Scan for the cell matching the given text and deliver its (X, Y) coordinate at center. 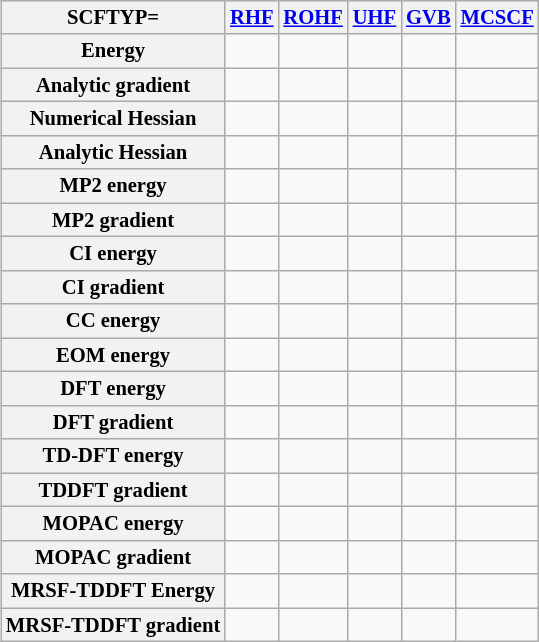
Energy (113, 51)
MP2 gradient (113, 220)
GVB (428, 17)
Numerical Hessian (113, 119)
EOM energy (113, 355)
RHF (252, 17)
CI energy (113, 254)
CI gradient (113, 287)
Analytic Hessian (113, 152)
MOPAC gradient (113, 557)
MRSF-TDDFT gradient (113, 625)
MOPAC energy (113, 524)
UHF (374, 17)
ROHF (312, 17)
CC energy (113, 321)
DFT gradient (113, 422)
MP2 energy (113, 186)
MCSCF (498, 17)
TD-DFT energy (113, 456)
TDDFT gradient (113, 490)
SCFTYP= (113, 17)
MRSF-TDDFT Energy (113, 591)
DFT energy (113, 389)
Analytic gradient (113, 85)
